Determine the (x, y) coordinate at the center of the cell enclosing the given text.  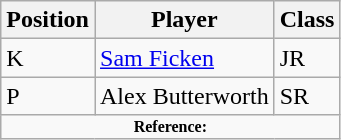
Alex Butterworth (184, 96)
Class (307, 20)
P (48, 96)
Reference: (170, 127)
JR (307, 58)
Position (48, 20)
Player (184, 20)
K (48, 58)
Sam Ficken (184, 58)
SR (307, 96)
